From the cell containing the given text, extract its center point as (X, Y) coordinate. 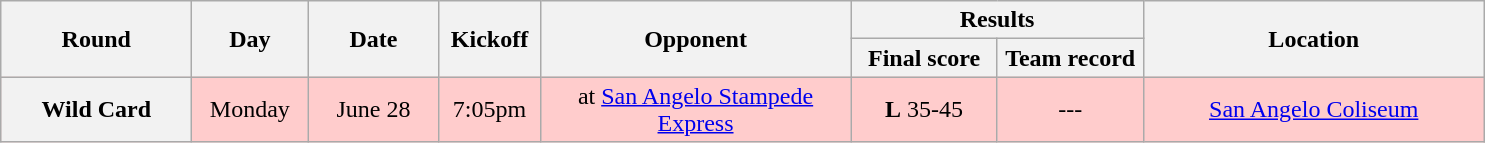
L 35-45 (924, 110)
Team record (1070, 58)
Location (1314, 39)
Results (997, 20)
Opponent (696, 39)
Monday (250, 110)
at San Angelo Stampede Express (696, 110)
Round (96, 39)
Day (250, 39)
--- (1070, 110)
Kickoff (490, 39)
Date (374, 39)
Wild Card (96, 110)
San Angelo Coliseum (1314, 110)
Final score (924, 58)
June 28 (374, 110)
7:05pm (490, 110)
